Search for the cell housing the specified text and yield its (x, y) center coordinate. 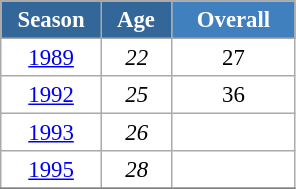
28 (136, 170)
25 (136, 95)
1995 (52, 170)
27 (234, 58)
22 (136, 58)
36 (234, 95)
Age (136, 20)
1993 (52, 133)
Overall (234, 20)
1989 (52, 58)
1992 (52, 95)
Season (52, 20)
26 (136, 133)
